Provide the [X, Y] coordinate of the cell's center where the given text is located.  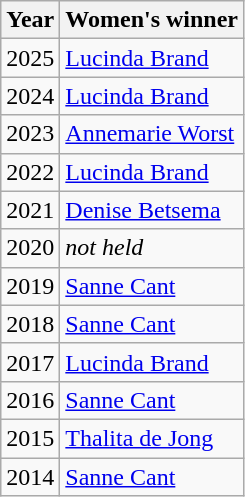
Thalita de Jong [152, 438]
2019 [30, 286]
2023 [30, 134]
2017 [30, 362]
2015 [30, 438]
Women's winner [152, 20]
2024 [30, 96]
Annemarie Worst [152, 134]
Year [30, 20]
2025 [30, 58]
2021 [30, 210]
Denise Betsema [152, 210]
2020 [30, 248]
2022 [30, 172]
2016 [30, 400]
2014 [30, 477]
2018 [30, 324]
not held [152, 248]
